Return [X, Y] of the center of cell containing provided text 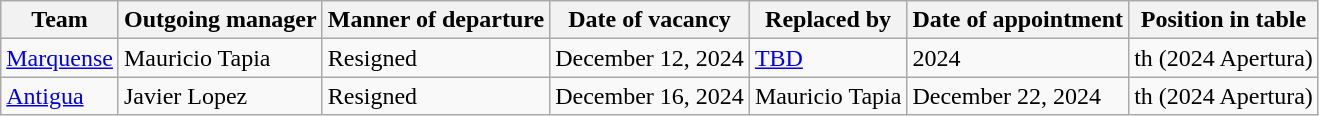
Marquense [60, 58]
Replaced by [828, 20]
Position in table [1224, 20]
Manner of departure [436, 20]
Outgoing manager [220, 20]
TBD [828, 58]
2024 [1018, 58]
December 16, 2024 [650, 96]
December 22, 2024 [1018, 96]
Date of appointment [1018, 20]
Antigua [60, 96]
Javier Lopez [220, 96]
Date of vacancy [650, 20]
December 12, 2024 [650, 58]
Team [60, 20]
